Return the [X, Y] coordinate for the center point of the cell that contains the specified text.  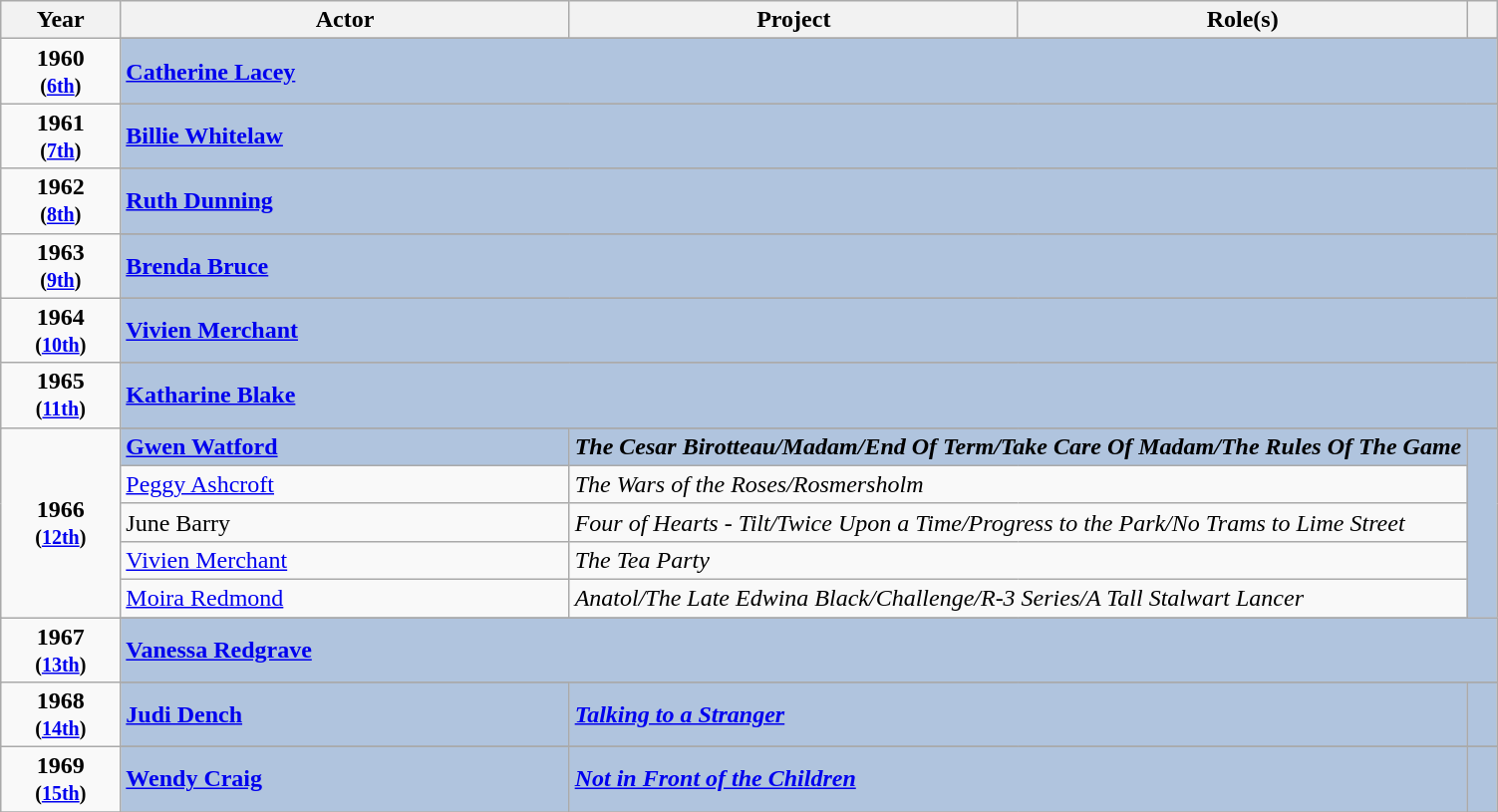
1963 (9th) [61, 265]
Moira Redmond [345, 598]
1961 (7th) [61, 135]
Actor [345, 20]
The Cesar Birotteau/Madam/End Of Term/Take Care Of Madam/The Rules Of The Game [1019, 446]
1966 (12th) [61, 522]
1964 (10th) [61, 331]
1965 (11th) [61, 395]
The Tea Party [1019, 560]
June Barry [345, 522]
1962 (8th) [61, 201]
1969 (15th) [61, 779]
1968 (14th) [61, 715]
Wendy Craig [345, 779]
Year [61, 20]
1967 (13th) [61, 650]
Gwen Watford [345, 446]
Project [793, 20]
Role(s) [1242, 20]
Catherine Lacey [809, 72]
The Wars of the Roses/Rosmersholm [1019, 484]
1960 (6th) [61, 72]
Four of Hearts - Tilt/Twice Upon a Time/Progress to the Park/No Trams to Lime Street [1019, 522]
Ruth Dunning [809, 201]
Peggy Ashcroft [345, 484]
Billie Whitelaw [809, 135]
Katharine Blake [809, 395]
Judi Dench [345, 715]
Not in Front of the Children [1019, 779]
Talking to a Stranger [1019, 715]
Vanessa Redgrave [809, 650]
Brenda Bruce [809, 265]
Anatol/The Late Edwina Black/Challenge/R-3 Series/A Tall Stalwart Lancer [1019, 598]
